From the cell containing the given text, extract its center point as (x, y) coordinate. 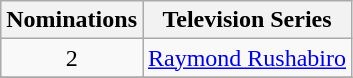
Nominations (72, 20)
2 (72, 58)
Raymond Rushabiro (246, 58)
Television Series (246, 20)
